Provide the (X, Y) coordinate of the cell's center where the given text is located.  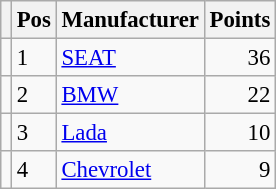
1 (34, 58)
36 (240, 58)
9 (240, 170)
2 (34, 95)
22 (240, 95)
4 (34, 170)
Lada (130, 133)
3 (34, 133)
SEAT (130, 58)
10 (240, 133)
Manufacturer (130, 20)
Chevrolet (130, 170)
Pos (34, 20)
Points (240, 20)
BMW (130, 95)
